Output the (x, y) coordinate of the center of the cell containing the given text.  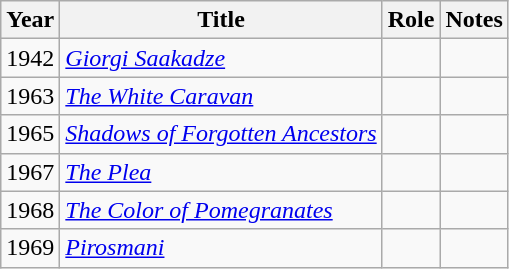
1967 (30, 172)
Giorgi Saakadze (221, 58)
1968 (30, 210)
Title (221, 20)
The White Caravan (221, 96)
The Plea (221, 172)
Role (411, 20)
1965 (30, 134)
1963 (30, 96)
Pirosmani (221, 248)
1969 (30, 248)
The Color of Pomegranates (221, 210)
1942 (30, 58)
Notes (474, 20)
Year (30, 20)
Shadows of Forgotten Ancestors (221, 134)
